Provide the [X, Y] coordinate of the cell's center where the given text is located.  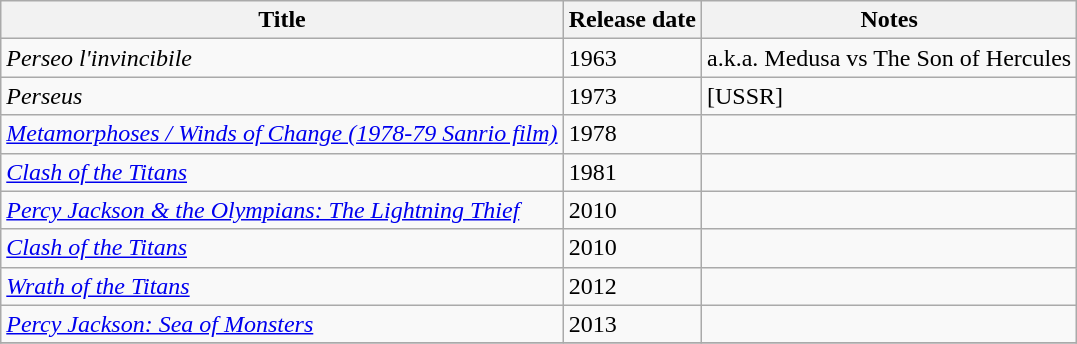
1973 [632, 96]
1978 [632, 134]
1981 [632, 172]
Wrath of the Titans [282, 286]
2012 [632, 286]
Release date [632, 20]
Perseus [282, 96]
[USSR] [888, 96]
Title [282, 20]
Notes [888, 20]
a.k.a. Medusa vs The Son of Hercules [888, 58]
Perseo l'invincibile [282, 58]
Metamorphoses / Winds of Change (1978-79 Sanrio film) [282, 134]
Percy Jackson: Sea of Monsters [282, 324]
2013 [632, 324]
1963 [632, 58]
Percy Jackson & the Olympians: The Lightning Thief [282, 210]
